Return [X, Y] of the center of cell containing provided text 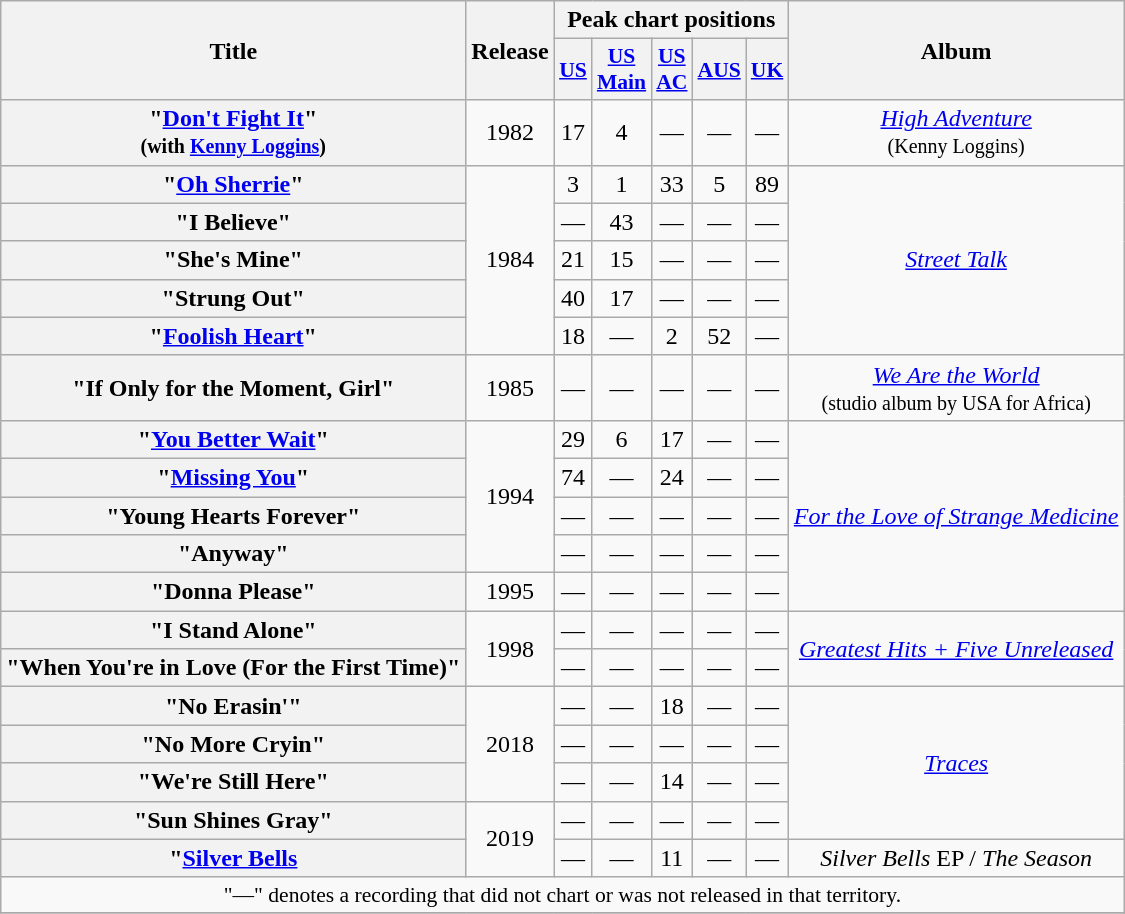
29 [573, 439]
21 [573, 260]
2019 [510, 839]
USMain [622, 70]
"We're Still Here" [234, 782]
1 [622, 184]
2 [672, 336]
"Anyway" [234, 554]
15 [622, 260]
"Oh Sherrie" [234, 184]
89 [768, 184]
5 [718, 184]
"No Erasin'" [234, 706]
2018 [510, 744]
40 [573, 298]
Release [510, 50]
"Missing You" [234, 477]
"I Stand Alone" [234, 630]
Album [956, 50]
3 [573, 184]
"When You're in Love (For the First Time)" [234, 668]
US [573, 70]
"Don't Fight It" (with Kenny Loggins) [234, 132]
"Donna Please" [234, 592]
11 [672, 858]
Traces [956, 763]
Title [234, 50]
USAC [672, 70]
"You Better Wait" [234, 439]
6 [622, 439]
"She's Mine" [234, 260]
"Foolish Heart" [234, 336]
24 [672, 477]
74 [573, 477]
1994 [510, 496]
"Silver Bells [234, 858]
43 [622, 222]
Street Talk [956, 260]
1985 [510, 388]
AUS [718, 70]
We Are the World(studio album by USA for Africa) [956, 388]
14 [672, 782]
"I Believe" [234, 222]
Silver Bells EP / The Season [956, 858]
For the Love of Strange Medicine [956, 515]
1998 [510, 649]
UK [768, 70]
4 [622, 132]
1984 [510, 260]
52 [718, 336]
1995 [510, 592]
"—" denotes a recording that did not chart or was not released in that territory. [562, 895]
"Young Hearts Forever" [234, 515]
1982 [510, 132]
Greatest Hits + Five Unreleased [956, 649]
"Sun Shines Gray" [234, 820]
Peak chart positions [671, 20]
"If Only for the Moment, Girl" [234, 388]
"Strung Out" [234, 298]
33 [672, 184]
"No More Cryin" [234, 744]
High Adventure(Kenny Loggins) [956, 132]
